Provide the (x, y) coordinate of the cell's center where the given text is located.  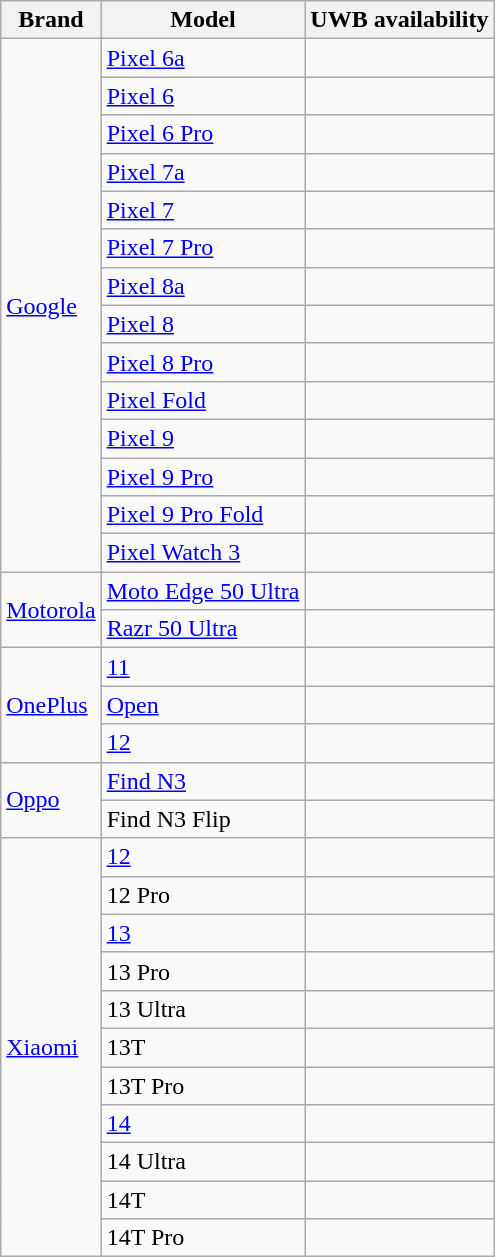
Pixel 6 (203, 96)
14 (203, 1124)
13 Pro (203, 971)
Pixel Fold (203, 400)
Motorola (51, 610)
UWB availability (400, 20)
Xiaomi (51, 1048)
Pixel 6 Pro (203, 134)
14T Pro (203, 1238)
Model (203, 20)
Open (203, 705)
11 (203, 667)
Pixel 7a (203, 172)
13 (203, 933)
13T (203, 1047)
13 Ultra (203, 1009)
Pixel 8 Pro (203, 362)
Pixel 9 (203, 438)
Pixel 9 Pro (203, 477)
14 Ultra (203, 1162)
Brand (51, 20)
13T Pro (203, 1085)
Pixel 7 Pro (203, 248)
Pixel 8a (203, 286)
Find N3 (203, 781)
Razr 50 Ultra (203, 629)
14T (203, 1200)
Pixel 6a (203, 58)
Pixel 7 (203, 210)
Pixel 9 Pro Fold (203, 515)
Pixel Watch 3 (203, 553)
Google (51, 306)
Oppo (51, 800)
Pixel 8 (203, 324)
Find N3 Flip (203, 819)
12 Pro (203, 895)
Moto Edge 50 Ultra (203, 591)
OnePlus (51, 705)
